Provide the [x, y] coordinate of the cell's center where the given text is located.  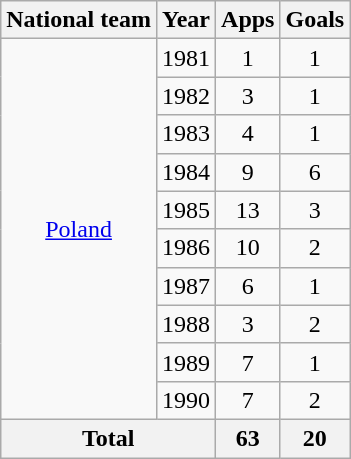
20 [315, 438]
1987 [186, 286]
1983 [186, 134]
National team [79, 20]
9 [248, 172]
1981 [186, 58]
Total [108, 438]
1990 [186, 400]
63 [248, 438]
13 [248, 210]
Goals [315, 20]
Apps [248, 20]
1985 [186, 210]
Year [186, 20]
1984 [186, 172]
10 [248, 248]
1988 [186, 324]
1982 [186, 96]
1989 [186, 362]
Poland [79, 230]
4 [248, 134]
1986 [186, 248]
